Scan for the cell matching the given text and deliver its (X, Y) coordinate at center. 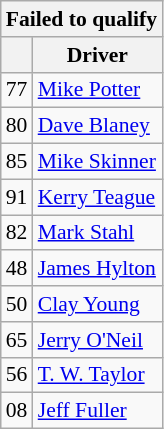
Jerry O'Neil (98, 340)
85 (17, 162)
Kerry Teague (98, 197)
82 (17, 233)
Jeff Fuller (98, 411)
77 (17, 90)
James Hylton (98, 269)
48 (17, 269)
56 (17, 375)
50 (17, 304)
65 (17, 340)
80 (17, 126)
T. W. Taylor (98, 375)
Driver (98, 55)
Mike Skinner (98, 162)
Mark Stahl (98, 233)
Dave Blaney (98, 126)
Failed to qualify (82, 19)
Mike Potter (98, 90)
Clay Young (98, 304)
91 (17, 197)
08 (17, 411)
